Provide the [x, y] coordinate of the cell's center where the given text is located.  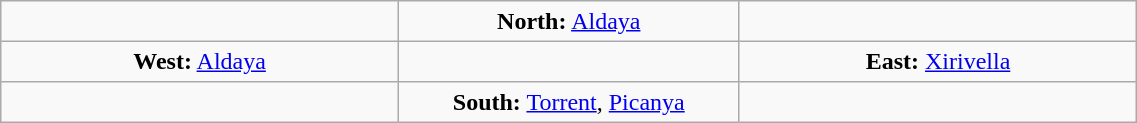
West: Aldaya [200, 61]
East: Xirivella [938, 61]
South: Torrent, Picanya [568, 102]
North: Aldaya [568, 21]
